Find where the given text appears and provide that cell's center as [x, y] coordinate. 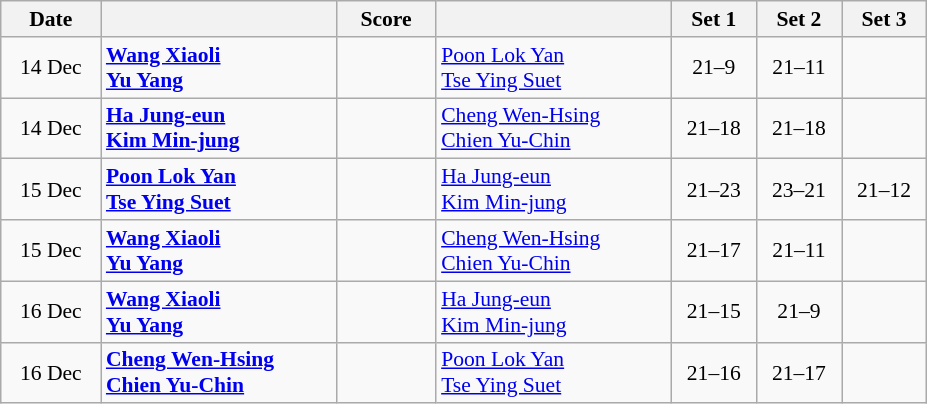
21–23 [714, 190]
23–21 [798, 190]
Set 3 [884, 19]
21–12 [884, 190]
Score [386, 19]
Date [51, 19]
21–16 [714, 372]
21–15 [714, 312]
Set 1 [714, 19]
Set 2 [798, 19]
